Scan for the cell matching the given text and deliver its (x, y) coordinate at center. 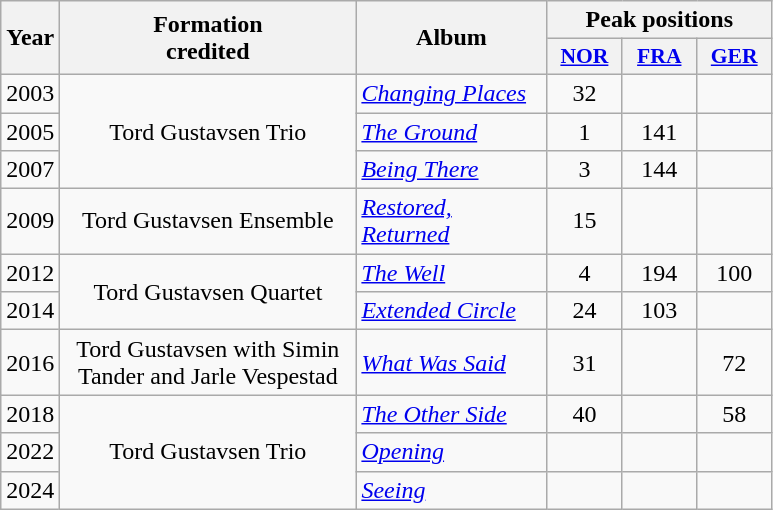
2022 (30, 452)
Peak positions (660, 20)
72 (734, 362)
2014 (30, 311)
31 (584, 362)
100 (734, 273)
2012 (30, 273)
What Was Said (452, 362)
2024 (30, 490)
Album (452, 38)
103 (660, 311)
2016 (30, 362)
2009 (30, 222)
Tord Gustavsen Quartet (208, 292)
4 (584, 273)
2005 (30, 131)
GER (734, 57)
194 (660, 273)
FRA (660, 57)
Year (30, 38)
Extended Circle (452, 311)
Seeing (452, 490)
Being There (452, 170)
The Ground (452, 131)
The Other Side (452, 414)
24 (584, 311)
32 (584, 93)
141 (660, 131)
40 (584, 414)
Changing Places (452, 93)
144 (660, 170)
15 (584, 222)
3 (584, 170)
2018 (30, 414)
Formation credited (208, 38)
NOR (584, 57)
1 (584, 131)
Opening (452, 452)
2003 (30, 93)
Restored, Returned (452, 222)
2007 (30, 170)
Tord Gustavsen with Simin Tander and Jarle Vespestad (208, 362)
58 (734, 414)
The Well (452, 273)
Tord Gustavsen Ensemble (208, 222)
